Scan for the cell matching the given text and deliver its [x, y] coordinate at center. 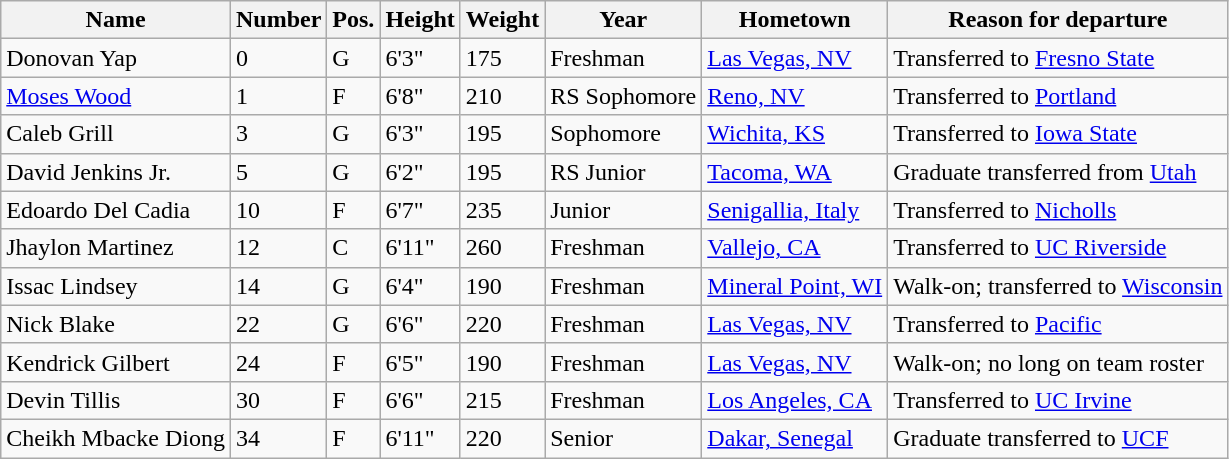
Transferred to Iowa State [1058, 134]
Vallejo, CA [795, 248]
Edoardo Del Cadia [116, 210]
Graduate transferred to UCF [1058, 438]
Transferred to Portland [1058, 96]
Walk-on; no long on team roster [1058, 362]
24 [278, 362]
14 [278, 286]
Cheikh Mbacke Diong [116, 438]
Walk-on; transferred to Wisconsin [1058, 286]
Year [624, 20]
Devin Tillis [116, 400]
12 [278, 248]
34 [278, 438]
Caleb Grill [116, 134]
Donovan Yap [116, 58]
0 [278, 58]
Transferred to UC Riverside [1058, 248]
Senigallia, Italy [795, 210]
1 [278, 96]
Nick Blake [116, 324]
Moses Wood [116, 96]
Junior [624, 210]
Transferred to Pacific [1058, 324]
Kendrick Gilbert [116, 362]
Hometown [795, 20]
6'4" [420, 286]
RS Sophomore [624, 96]
6'2" [420, 172]
10 [278, 210]
Wichita, KS [795, 134]
6'8" [420, 96]
235 [502, 210]
210 [502, 96]
Transferred to Nicholls [1058, 210]
Weight [502, 20]
Issac Lindsey [116, 286]
Los Angeles, CA [795, 400]
6'7" [420, 210]
260 [502, 248]
RS Junior [624, 172]
215 [502, 400]
Sophomore [624, 134]
Number [278, 20]
Transferred to Fresno State [1058, 58]
Mineral Point, WI [795, 286]
Reno, NV [795, 96]
Height [420, 20]
David Jenkins Jr. [116, 172]
Transferred to UC Irvine [1058, 400]
C [354, 248]
Graduate transferred from Utah [1058, 172]
Reason for departure [1058, 20]
175 [502, 58]
Tacoma, WA [795, 172]
22 [278, 324]
6'5" [420, 362]
30 [278, 400]
Dakar, Senegal [795, 438]
Senior [624, 438]
Name [116, 20]
5 [278, 172]
3 [278, 134]
Jhaylon Martinez [116, 248]
Pos. [354, 20]
